For the text-containing cell, return its midpoint in [X, Y] coordinate format. 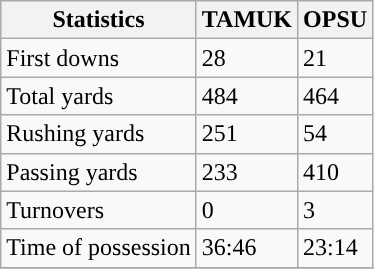
233 [246, 172]
484 [246, 96]
410 [336, 172]
251 [246, 134]
TAMUK [246, 20]
464 [336, 96]
23:14 [336, 248]
21 [336, 58]
Statistics [99, 20]
Passing yards [99, 172]
36:46 [246, 248]
54 [336, 134]
0 [246, 210]
28 [246, 58]
Turnovers [99, 210]
Total yards [99, 96]
Rushing yards [99, 134]
First downs [99, 58]
3 [336, 210]
OPSU [336, 20]
Time of possession [99, 248]
